Search for the cell housing the specified text and yield its (x, y) center coordinate. 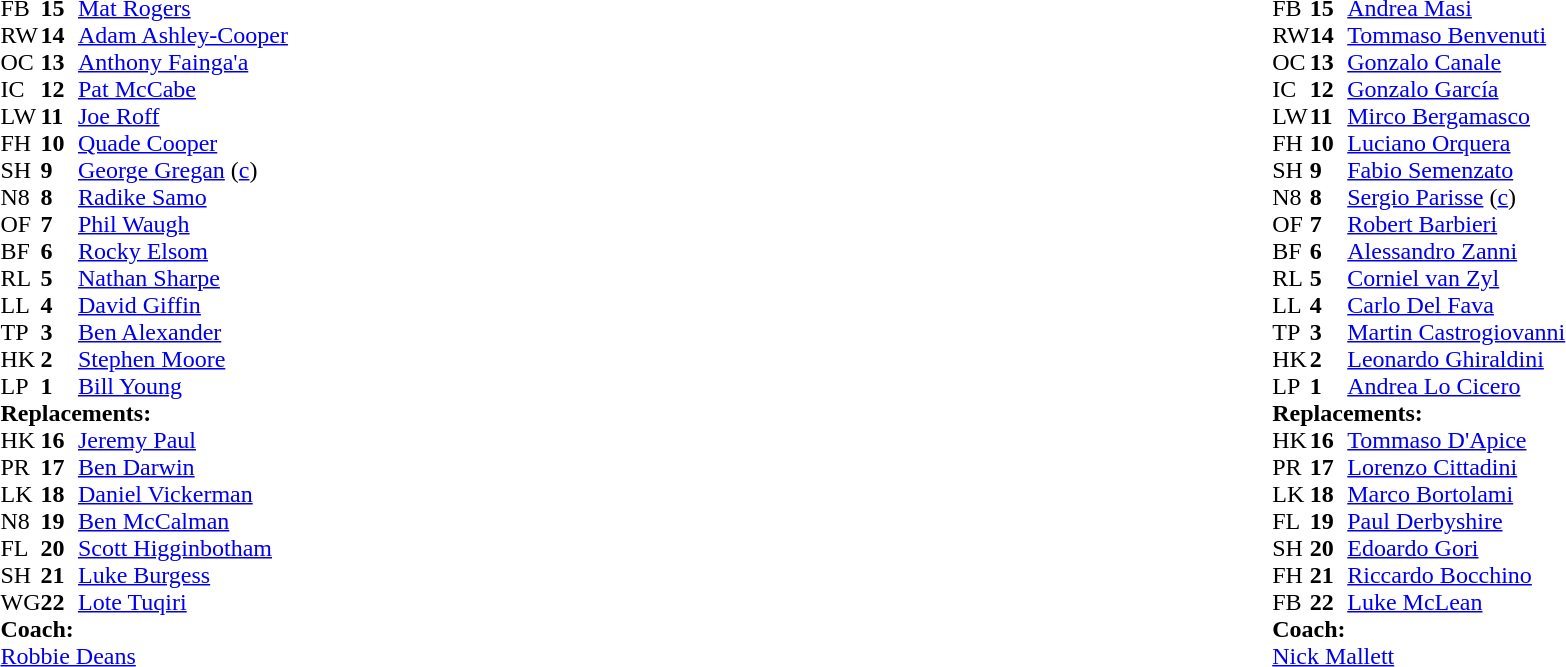
Tommaso D'Apice (1456, 440)
Andrea Lo Cicero (1456, 386)
Gonzalo Canale (1456, 62)
Tommaso Benvenuti (1456, 36)
Scott Higginbotham (183, 548)
Luke Burgess (183, 576)
Adam Ashley-Cooper (183, 36)
Phil Waugh (183, 224)
WG (20, 602)
Radike Samo (183, 198)
Martin Castrogiovanni (1456, 332)
Lorenzo Cittadini (1456, 468)
David Giffin (183, 306)
Carlo Del Fava (1456, 306)
Edoardo Gori (1456, 548)
Ben Darwin (183, 468)
Lote Tuqiri (183, 602)
Ben McCalman (183, 522)
Pat McCabe (183, 90)
Leonardo Ghiraldini (1456, 360)
Gonzalo García (1456, 90)
Mirco Bergamasco (1456, 116)
Nathan Sharpe (183, 278)
Luke McLean (1456, 602)
Jeremy Paul (183, 440)
Robert Barbieri (1456, 224)
Stephen Moore (183, 360)
George Gregan (c) (183, 170)
Paul Derbyshire (1456, 522)
FB (1291, 602)
Fabio Semenzato (1456, 170)
Joe Roff (183, 116)
Ben Alexander (183, 332)
Marco Bortolami (1456, 494)
Alessandro Zanni (1456, 252)
Corniel van Zyl (1456, 278)
Sergio Parisse (c) (1456, 198)
Rocky Elsom (183, 252)
Riccardo Bocchino (1456, 576)
Daniel Vickerman (183, 494)
Bill Young (183, 386)
Luciano Orquera (1456, 144)
Anthony Fainga'a (183, 62)
Quade Cooper (183, 144)
